Return the [x, y] coordinate for the center point of the cell that contains the specified text.  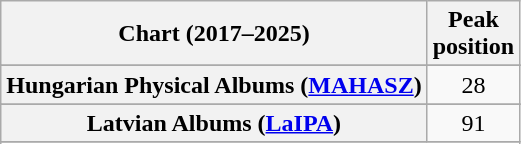
Hungarian Physical Albums (MAHASZ) [214, 85]
Peakposition [473, 34]
Latvian Albums (LaIPA) [214, 123]
91 [473, 123]
Chart (2017–2025) [214, 34]
28 [473, 85]
